Detect which cell encompasses the target text, then output its [X, Y] center coordinate. 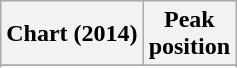
Peakposition [189, 34]
Chart (2014) [72, 34]
